Identify which cell holds the provided text, then report its (x, y) central coordinate. 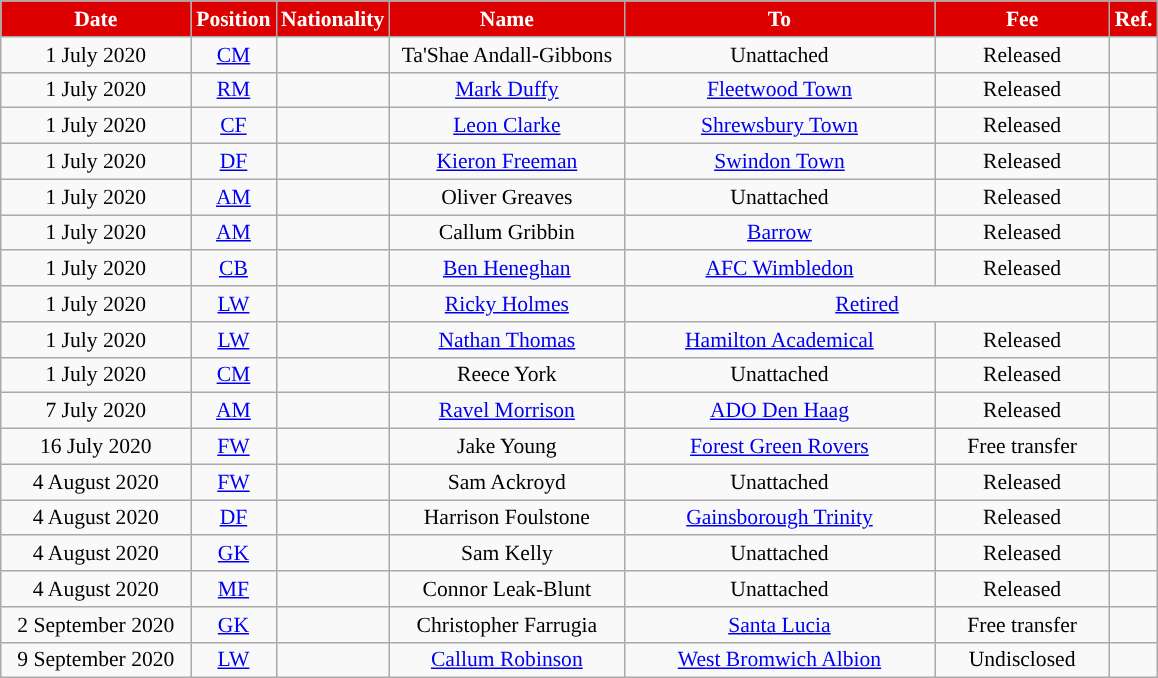
CF (234, 126)
CB (234, 269)
2 September 2020 (96, 625)
MF (234, 589)
Oliver Greaves (506, 197)
Nathan Thomas (506, 340)
Santa Lucia (779, 625)
Barrow (779, 233)
Connor Leak-Blunt (506, 589)
Gainsborough Trinity (779, 518)
Mark Duffy (506, 90)
West Bromwich Albion (779, 660)
Kieron Freeman (506, 162)
Fleetwood Town (779, 90)
Undisclosed (1022, 660)
Ravel Morrison (506, 411)
Christopher Farrugia (506, 625)
Ta'Shae Andall-Gibbons (506, 55)
Swindon Town (779, 162)
Sam Ackroyd (506, 482)
Ref. (1134, 19)
Harrison Foulstone (506, 518)
16 July 2020 (96, 447)
Jake Young (506, 447)
Date (96, 19)
AFC Wimbledon (779, 269)
Retired (866, 304)
Leon Clarke (506, 126)
Shrewsbury Town (779, 126)
Callum Robinson (506, 660)
Ben Heneghan (506, 269)
Sam Kelly (506, 554)
ADO Den Haag (779, 411)
Fee (1022, 19)
Name (506, 19)
To (779, 19)
Nationality (332, 19)
Reece York (506, 375)
Position (234, 19)
Hamilton Academical (779, 340)
Callum Gribbin (506, 233)
Forest Green Rovers (779, 447)
Ricky Holmes (506, 304)
RM (234, 90)
9 September 2020 (96, 660)
7 July 2020 (96, 411)
